Return [X, Y] of the center of cell containing provided text 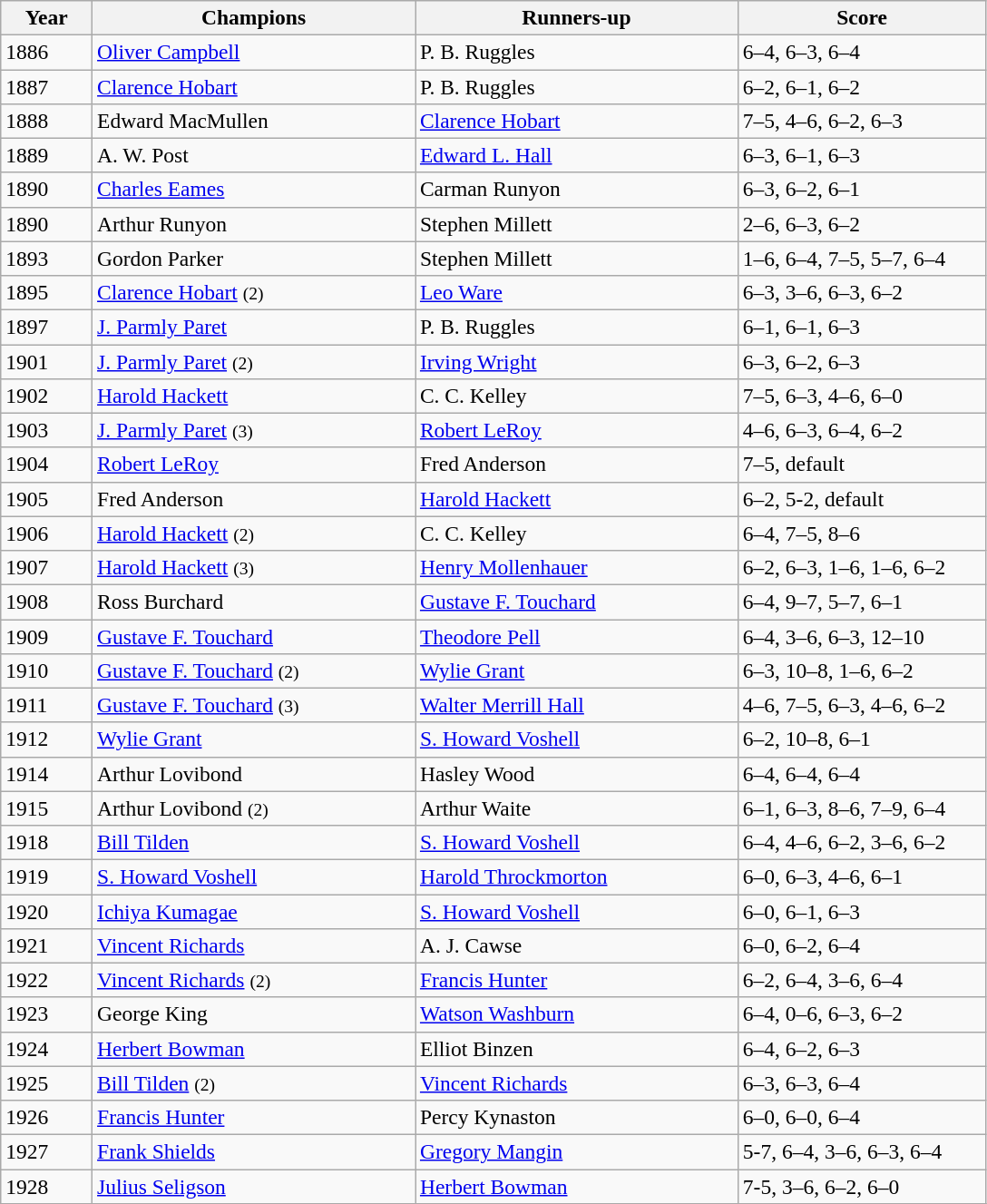
1901 [47, 361]
Harold Throckmorton [577, 876]
Runners-up [577, 17]
1889 [47, 155]
6–3, 10–8, 1–6, 6–2 [862, 671]
Arthur Lovibond (2) [254, 808]
1922 [47, 980]
Gustave F. Touchard (2) [254, 671]
Charles Eames [254, 190]
Clarence Hobart (2) [254, 292]
6–1, 6–1, 6–3 [862, 327]
6–0, 6–3, 4–6, 6–1 [862, 876]
7-5, 3–6, 6–2, 6–0 [862, 1186]
5-7, 6–4, 3–6, 6–3, 6–4 [862, 1151]
1893 [47, 259]
Hasley Wood [577, 774]
6–4, 6–4, 6–4 [862, 774]
1927 [47, 1151]
6–2, 6–3, 1–6, 1–6, 6–2 [862, 567]
6–2, 6–4, 3–6, 6–4 [862, 980]
Frank Shields [254, 1151]
1919 [47, 876]
Elliot Binzen [577, 1049]
George King [254, 1014]
Percy Kynaston [577, 1117]
1904 [47, 465]
6–4, 6–2, 6–3 [862, 1049]
6–1, 6–3, 8–6, 7–9, 6–4 [862, 808]
Harold Hackett (2) [254, 533]
1914 [47, 774]
J. Parmly Paret [254, 327]
6–3, 6–2, 6–3 [862, 361]
1887 [47, 86]
Oliver Campbell [254, 52]
Gordon Parker [254, 259]
Year [47, 17]
1897 [47, 327]
Bill Tilden (2) [254, 1083]
6–2, 5-2, default [862, 499]
6–3, 3–6, 6–3, 6–2 [862, 292]
6–4, 3–6, 6–3, 12–10 [862, 636]
A. W. Post [254, 155]
2–6, 6–3, 6–2 [862, 224]
6–0, 6–0, 6–4 [862, 1117]
4–6, 7–5, 6–3, 4–6, 6–2 [862, 705]
1886 [47, 52]
Henry Mollenhauer [577, 567]
J. Parmly Paret (2) [254, 361]
Walter Merrill Hall [577, 705]
1902 [47, 396]
1888 [47, 121]
1911 [47, 705]
Julius Seligson [254, 1186]
1926 [47, 1117]
7–5, 4–6, 6–2, 6–3 [862, 121]
4–6, 6–3, 6–4, 6–2 [862, 430]
1905 [47, 499]
1907 [47, 567]
Arthur Runyon [254, 224]
6–2, 6–1, 6–2 [862, 86]
1928 [47, 1186]
1918 [47, 842]
1–6, 6–4, 7–5, 5–7, 6–4 [862, 259]
Score [862, 17]
6–3, 6–3, 6–4 [862, 1083]
Edward L. Hall [577, 155]
Irving Wright [577, 361]
1903 [47, 430]
Carman Runyon [577, 190]
Ross Burchard [254, 602]
6–0, 6–2, 6–4 [862, 945]
7–5, default [862, 465]
1924 [47, 1049]
1921 [47, 945]
1908 [47, 602]
1920 [47, 911]
Arthur Waite [577, 808]
1915 [47, 808]
Gregory Mangin [577, 1151]
J. Parmly Paret (3) [254, 430]
Gustave F. Touchard (3) [254, 705]
Watson Washburn [577, 1014]
6–3, 6–2, 6–1 [862, 190]
1895 [47, 292]
1912 [47, 739]
6–4, 4–6, 6–2, 3–6, 6–2 [862, 842]
1925 [47, 1083]
7–5, 6–3, 4–6, 6–0 [862, 396]
1910 [47, 671]
6–0, 6–1, 6–3 [862, 911]
1909 [47, 636]
6–4, 6–3, 6–4 [862, 52]
Leo Ware [577, 292]
Vincent Richards (2) [254, 980]
6–4, 9–7, 5–7, 6–1 [862, 602]
Edward MacMullen [254, 121]
Bill Tilden [254, 842]
1906 [47, 533]
Theodore Pell [577, 636]
Arthur Lovibond [254, 774]
Champions [254, 17]
6–2, 10–8, 6–1 [862, 739]
6–4, 0–6, 6–3, 6–2 [862, 1014]
1923 [47, 1014]
Ichiya Kumagae [254, 911]
Harold Hackett (3) [254, 567]
6–4, 7–5, 8–6 [862, 533]
6–3, 6–1, 6–3 [862, 155]
A. J. Cawse [577, 945]
